Scan for the cell matching the given text and deliver its [x, y] coordinate at center. 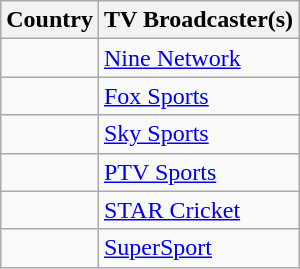
SuperSport [198, 248]
Fox Sports [198, 96]
Nine Network [198, 58]
Sky Sports [198, 134]
Country [50, 20]
PTV Sports [198, 172]
STAR Cricket [198, 210]
TV Broadcaster(s) [198, 20]
